For the text-containing cell, return its midpoint in (X, Y) coordinate format. 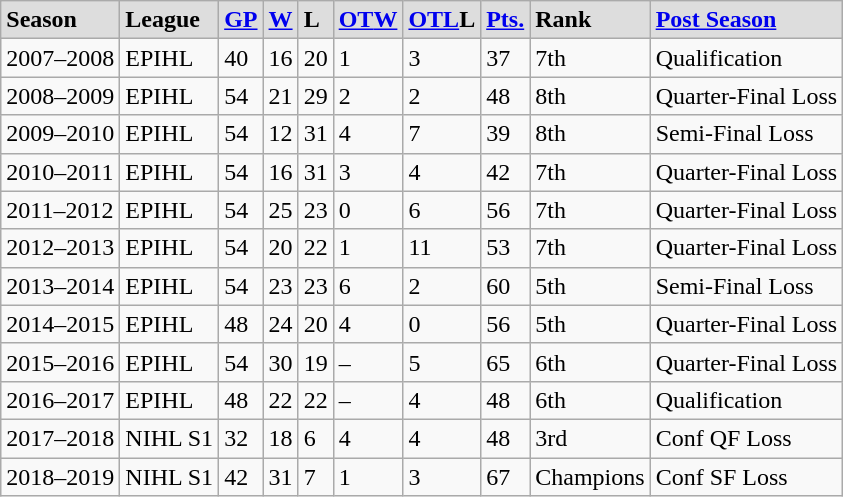
OTW (368, 20)
65 (506, 362)
24 (280, 324)
2011–2012 (60, 210)
2008–2009 (60, 96)
Champions (590, 477)
2009–2010 (60, 134)
2016–2017 (60, 400)
GP (241, 20)
2015–2016 (60, 362)
40 (241, 58)
L (316, 20)
53 (506, 248)
39 (506, 134)
W (280, 20)
11 (442, 248)
2013–2014 (60, 286)
Rank (590, 20)
18 (280, 438)
5 (442, 362)
2018–2019 (60, 477)
29 (316, 96)
Conf SF Loss (746, 477)
League (170, 20)
67 (506, 477)
Season (60, 20)
19 (316, 362)
12 (280, 134)
2014–2015 (60, 324)
2012–2013 (60, 248)
2007–2008 (60, 58)
Pts. (506, 20)
OTLL (442, 20)
21 (280, 96)
32 (241, 438)
3rd (590, 438)
Post Season (746, 20)
60 (506, 286)
37 (506, 58)
30 (280, 362)
2017–2018 (60, 438)
Conf QF Loss (746, 438)
25 (280, 210)
2010–2011 (60, 172)
